Extract the [x, y] coordinate from the center of the cell holding the provided text.  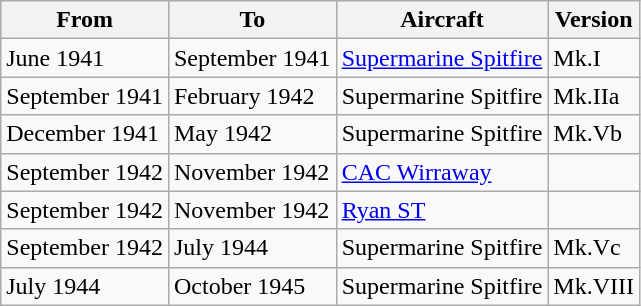
Mk.Vb [594, 134]
Ryan ST [442, 210]
Mk.IIa [594, 96]
From [85, 20]
Mk.Vc [594, 248]
June 1941 [85, 58]
December 1941 [85, 134]
February 1942 [252, 96]
Aircraft [442, 20]
Mk.I [594, 58]
Mk.VIII [594, 286]
May 1942 [252, 134]
To [252, 20]
Version [594, 20]
CAC Wirraway [442, 172]
October 1945 [252, 286]
